Provide the [X, Y] coordinate of the cell's center where the given text is located.  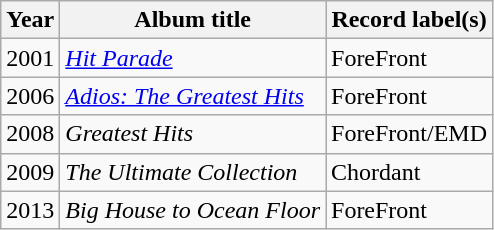
ForeFront/EMD [410, 134]
Record label(s) [410, 20]
Big House to Ocean Floor [193, 210]
Album title [193, 20]
2013 [30, 210]
2009 [30, 172]
Chordant [410, 172]
2001 [30, 58]
Hit Parade [193, 58]
Greatest Hits [193, 134]
2008 [30, 134]
Adios: The Greatest Hits [193, 96]
Year [30, 20]
The Ultimate Collection [193, 172]
2006 [30, 96]
